Identify which cell holds the provided text, then report its (X, Y) central coordinate. 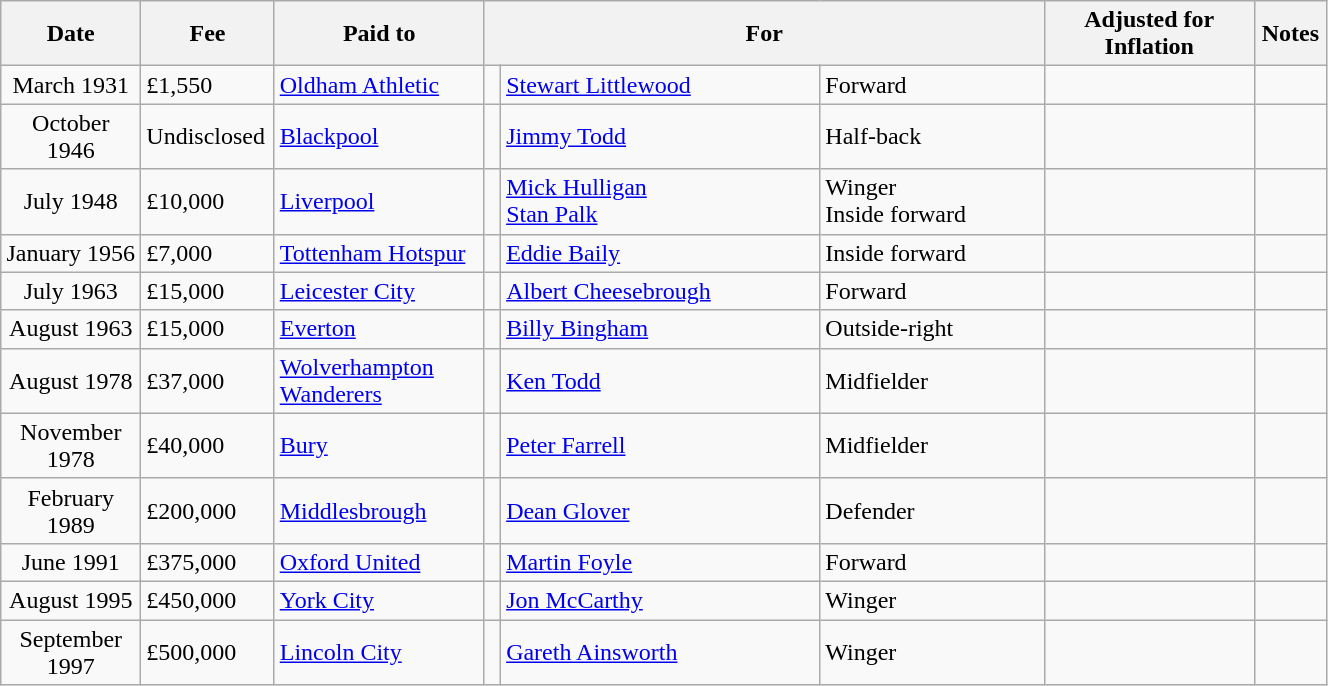
March 1931 (71, 85)
£450,000 (208, 600)
£1,550 (208, 85)
Half-back (932, 136)
June 1991 (71, 562)
August 1978 (71, 380)
Undisclosed (208, 136)
Inside forward (932, 253)
August 1995 (71, 600)
January 1956 (71, 253)
Leicester City (379, 291)
Ken Todd (660, 380)
Albert Cheesebrough (660, 291)
Stewart Littlewood (660, 85)
February 1989 (71, 510)
Blackpool (379, 136)
August 1963 (71, 329)
Middlesbrough (379, 510)
£500,000 (208, 652)
July 1963 (71, 291)
£375,000 (208, 562)
York City (379, 600)
November 1978 (71, 446)
Jon McCarthy (660, 600)
£40,000 (208, 446)
Oldham Athletic (379, 85)
Mick HulliganStan Palk (660, 202)
Notes (1290, 34)
£200,000 (208, 510)
July 1948 (71, 202)
Date (71, 34)
Everton (379, 329)
Lincoln City (379, 652)
Fee (208, 34)
Paid to (379, 34)
£37,000 (208, 380)
Dean Glover (660, 510)
Jimmy Todd (660, 136)
Tottenham Hotspur (379, 253)
Wolverhampton Wanderers (379, 380)
Gareth Ainsworth (660, 652)
Outside-right (932, 329)
September 1997 (71, 652)
Peter Farrell (660, 446)
Bury (379, 446)
October 1946 (71, 136)
Oxford United (379, 562)
WingerInside forward (932, 202)
Martin Foyle (660, 562)
Liverpool (379, 202)
Billy Bingham (660, 329)
£7,000 (208, 253)
Defender (932, 510)
£10,000 (208, 202)
Eddie Baily (660, 253)
For (764, 34)
Adjusted for Inflation (1149, 34)
